Scan for the cell matching the given text and deliver its [x, y] coordinate at center. 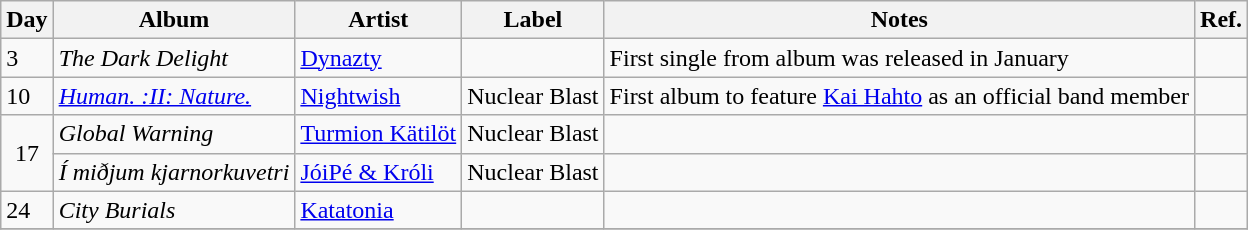
10 [27, 96]
24 [27, 210]
Katatonia [378, 210]
Artist [378, 20]
Human. :II: Nature. [174, 96]
Notes [899, 20]
Í miðjum kjarnorkuvetri [174, 172]
The Dark Delight [174, 58]
3 [27, 58]
Turmion Kätilöt [378, 134]
First album to feature Kai Hahto as an official band member [899, 96]
Global Warning [174, 134]
Day [27, 20]
City Burials [174, 210]
Label [533, 20]
Dynazty [378, 58]
17 [27, 153]
Album [174, 20]
First single from album was released in January [899, 58]
Nightwish [378, 96]
JóiPé & Króli [378, 172]
Ref. [1222, 20]
